Provide the [x, y] coordinate of the cell's center where the given text is located.  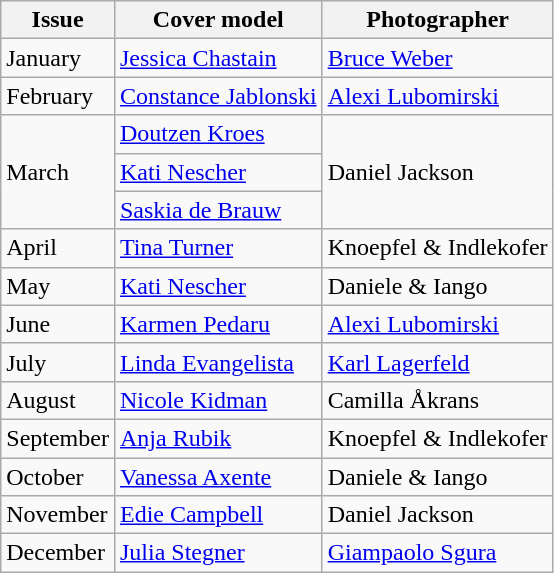
Bruce Weber [438, 58]
March [58, 172]
Anja Rubik [218, 438]
Julia Stegner [218, 553]
Karl Lagerfeld [438, 362]
January [58, 58]
September [58, 438]
April [58, 248]
November [58, 515]
Edie Campbell [218, 515]
October [58, 477]
June [58, 324]
August [58, 400]
Cover model [218, 20]
July [58, 362]
Issue [58, 20]
Tina Turner [218, 248]
Saskia de Brauw [218, 210]
Vanessa Axente [218, 477]
Camilla Åkrans [438, 400]
February [58, 96]
Nicole Kidman [218, 400]
December [58, 553]
Photographer [438, 20]
Constance Jablonski [218, 96]
Doutzen Kroes [218, 134]
Linda Evangelista [218, 362]
Jessica Chastain [218, 58]
Karmen Pedaru [218, 324]
May [58, 286]
Giampaolo Sgura [438, 553]
